Detect which cell encompasses the target text, then output its [X, Y] center coordinate. 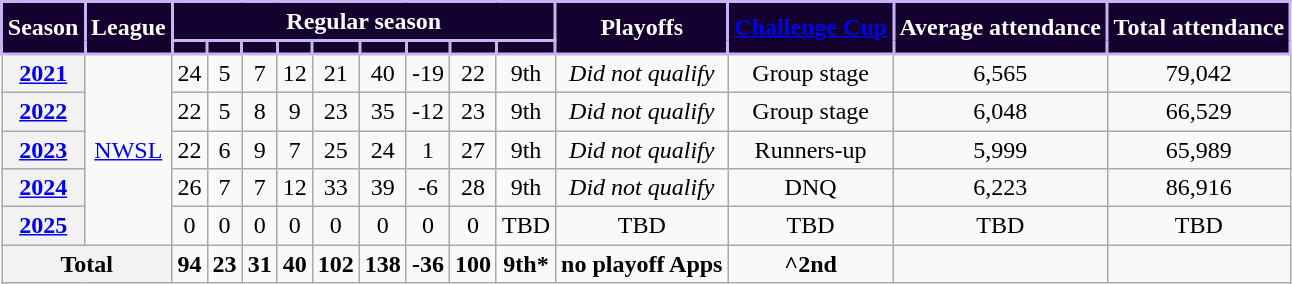
31 [260, 264]
League [128, 28]
1 [428, 149]
86,916 [1198, 188]
8 [260, 111]
DNQ [810, 188]
100 [472, 264]
6,048 [1000, 111]
26 [190, 188]
27 [472, 149]
-12 [428, 111]
6,223 [1000, 188]
5,999 [1000, 149]
66,529 [1198, 111]
NWSL [128, 150]
102 [336, 264]
138 [382, 264]
6 [224, 149]
9th* [526, 264]
35 [382, 111]
25 [336, 149]
94 [190, 264]
Challenge Cup [810, 28]
Regular season [364, 22]
^2nd [810, 264]
Runners-up [810, 149]
-6 [428, 188]
Playoffs [642, 28]
-36 [428, 264]
-19 [428, 74]
6,565 [1000, 74]
33 [336, 188]
2021 [44, 74]
no playoff Apps [642, 264]
2024 [44, 188]
Average attendance [1000, 28]
Total attendance [1198, 28]
Total [87, 264]
2023 [44, 149]
2025 [44, 226]
65,989 [1198, 149]
28 [472, 188]
79,042 [1198, 74]
39 [382, 188]
21 [336, 74]
Season [44, 28]
2022 [44, 111]
